For the text-containing cell, return its midpoint in [X, Y] coordinate format. 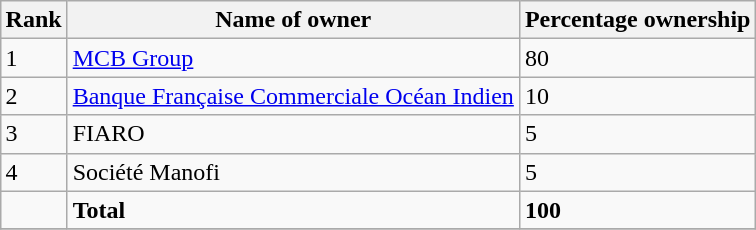
Name of owner [293, 20]
FIARO [293, 134]
Banque Française Commerciale Océan Indien [293, 96]
100 [638, 210]
3 [34, 134]
Total [293, 210]
MCB Group [293, 58]
Rank [34, 20]
10 [638, 96]
Société Manofi [293, 172]
80 [638, 58]
4 [34, 172]
Percentage ownership [638, 20]
1 [34, 58]
2 [34, 96]
